Extract the (x, y) coordinate from the center of the cell holding the provided text.  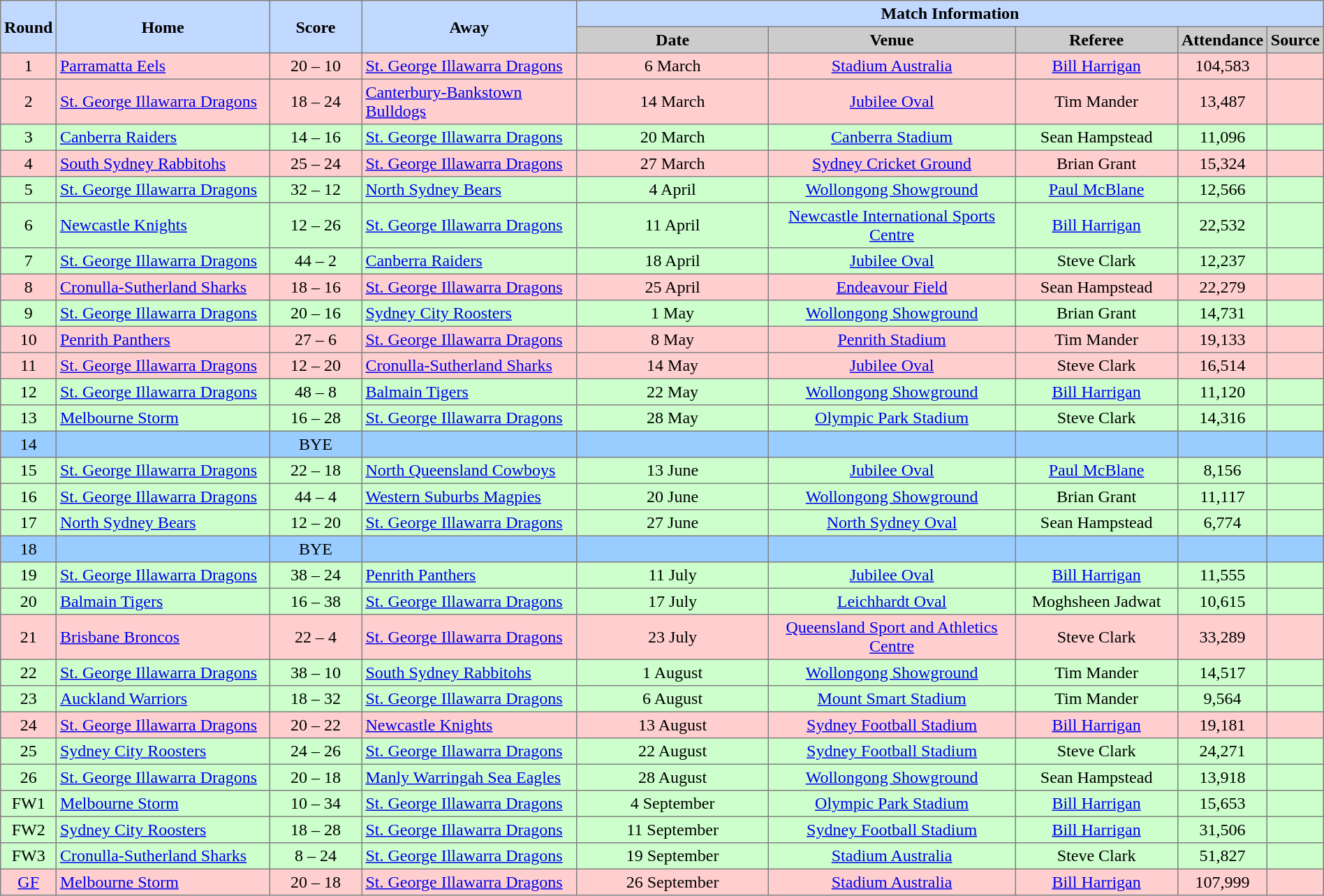
19,133 (1223, 339)
Venue (892, 40)
14 – 16 (316, 138)
14,731 (1223, 314)
6 (29, 225)
5 (29, 190)
22 (29, 673)
12,237 (1223, 261)
19 (29, 575)
11 September (673, 830)
15,324 (1223, 163)
10 – 34 (316, 804)
Round (29, 27)
26 September (673, 882)
11 July (673, 575)
21 (29, 637)
Penrith Stadium (892, 339)
1 August (673, 673)
22 – 4 (316, 637)
14 (29, 444)
Western Suburbs Magpies (469, 497)
28 May (673, 418)
Mount Smart Stadium (892, 699)
22 May (673, 392)
9 (29, 314)
25 (29, 751)
Attendance (1223, 40)
18 – 28 (316, 830)
13 June (673, 471)
Manly Warringah Sea Eagles (469, 777)
North Sydney Oval (892, 523)
8 – 24 (316, 856)
14 March (673, 101)
31,506 (1223, 830)
28 August (673, 777)
44 – 4 (316, 497)
4 September (673, 804)
27 – 6 (316, 339)
15 (29, 471)
10 (29, 339)
19,181 (1223, 725)
11,555 (1223, 575)
23 July (673, 637)
18 – 32 (316, 699)
11 (29, 366)
Canterbury-Bankstown Bulldogs (469, 101)
Parramatta Eels (163, 66)
16 (29, 497)
2 (29, 101)
Score (316, 27)
51,827 (1223, 856)
Newcastle International Sports Centre (892, 225)
18 – 16 (316, 287)
6 August (673, 699)
18 (29, 549)
4 April (673, 190)
17 July (673, 601)
13,918 (1223, 777)
22 – 18 (316, 471)
12 – 26 (316, 225)
22,279 (1223, 287)
20 – 22 (316, 725)
25 April (673, 287)
48 – 8 (316, 392)
32 – 12 (316, 190)
22 August (673, 751)
Leichhardt Oval (892, 601)
14,517 (1223, 673)
27 March (673, 163)
27 June (673, 523)
10,615 (1223, 601)
33,289 (1223, 637)
13 August (673, 725)
Queensland Sport and Athletics Centre (892, 637)
Canberra Stadium (892, 138)
13,487 (1223, 101)
Home (163, 27)
16,514 (1223, 366)
9,564 (1223, 699)
38 – 10 (316, 673)
Date (673, 40)
13 (29, 418)
25 – 24 (316, 163)
FW2 (29, 830)
Moghsheen Jadwat (1096, 601)
20 March (673, 138)
26 (29, 777)
38 – 24 (316, 575)
107,999 (1223, 882)
16 – 38 (316, 601)
1 May (673, 314)
14,316 (1223, 418)
14 May (673, 366)
16 – 28 (316, 418)
Endeavour Field (892, 287)
Brisbane Broncos (163, 637)
12 (29, 392)
104,583 (1223, 66)
24 – 26 (316, 751)
44 – 2 (316, 261)
24 (29, 725)
6,774 (1223, 523)
Auckland Warriors (163, 699)
18 – 24 (316, 101)
17 (29, 523)
23 (29, 699)
8 May (673, 339)
FW1 (29, 804)
1 (29, 66)
20 – 10 (316, 66)
6 March (673, 66)
11,117 (1223, 497)
11,096 (1223, 138)
12,566 (1223, 190)
19 September (673, 856)
18 April (673, 261)
15,653 (1223, 804)
20 June (673, 497)
3 (29, 138)
11,120 (1223, 392)
8,156 (1223, 471)
Match Information (950, 14)
11 April (673, 225)
Away (469, 27)
20 – 16 (316, 314)
7 (29, 261)
North Queensland Cowboys (469, 471)
FW3 (29, 856)
Referee (1096, 40)
8 (29, 287)
20 (29, 601)
22,532 (1223, 225)
Source (1296, 40)
Sydney Cricket Ground (892, 163)
GF (29, 882)
4 (29, 163)
24,271 (1223, 751)
